Return (X, Y) of the center of cell containing provided text 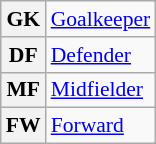
Midfielder (101, 90)
DF (24, 55)
FW (24, 126)
GK (24, 19)
Forward (101, 126)
MF (24, 90)
Defender (101, 55)
Goalkeeper (101, 19)
